For the text-containing cell, return its midpoint in (X, Y) coordinate format. 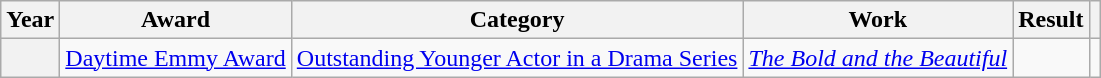
Year (30, 20)
Award (176, 20)
The Bold and the Beautiful (878, 58)
Daytime Emmy Award (176, 58)
Work (878, 20)
Outstanding Younger Actor in a Drama Series (517, 58)
Result (1051, 20)
Category (517, 20)
